From the cell containing the given text, extract its center point as (x, y) coordinate. 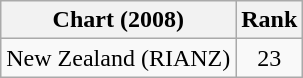
23 (270, 58)
Chart (2008) (118, 20)
Rank (270, 20)
New Zealand (RIANZ) (118, 58)
